Find where the given text appears and provide that cell's center as [x, y] coordinate. 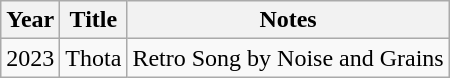
Title [94, 20]
Retro Song by Noise and Grains [288, 58]
Year [30, 20]
Notes [288, 20]
2023 [30, 58]
Thota [94, 58]
